Find where the given text appears and provide that cell's center as (X, Y) coordinate. 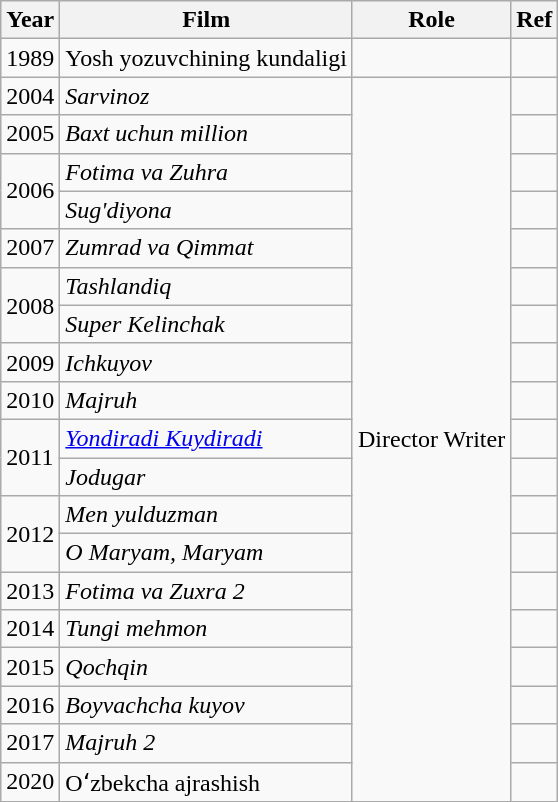
Tungi mehmon (206, 629)
O Maryam, Maryam (206, 553)
Ichkuyov (206, 362)
Film (206, 20)
Zumrad va Qimmat (206, 248)
Super Kelinchak (206, 324)
Jodugar (206, 477)
2006 (30, 191)
Role (431, 20)
2005 (30, 134)
2004 (30, 96)
2007 (30, 248)
Fotima va Zuhra (206, 172)
Sug'diyona (206, 210)
2008 (30, 305)
Boyvachcha kuyov (206, 705)
Yosh yozuvchining kundaligi (206, 58)
2012 (30, 534)
Qochqin (206, 667)
Oʻzbekcha ajrashish (206, 782)
2015 (30, 667)
2013 (30, 591)
2016 (30, 705)
Tashlandiq (206, 286)
1989 (30, 58)
Majruh (206, 400)
Year (30, 20)
Ref (534, 20)
2014 (30, 629)
2010 (30, 400)
Men yulduzman (206, 515)
Yondiradi Kuydiradi (206, 438)
Baxt uchun million (206, 134)
Majruh 2 (206, 743)
2009 (30, 362)
Sarvinoz (206, 96)
2017 (30, 743)
Director Writer (431, 440)
2011 (30, 457)
2020 (30, 782)
Fotima va Zuxra 2 (206, 591)
